Locate the cell with the specified text and output its (X, Y) center coordinate. 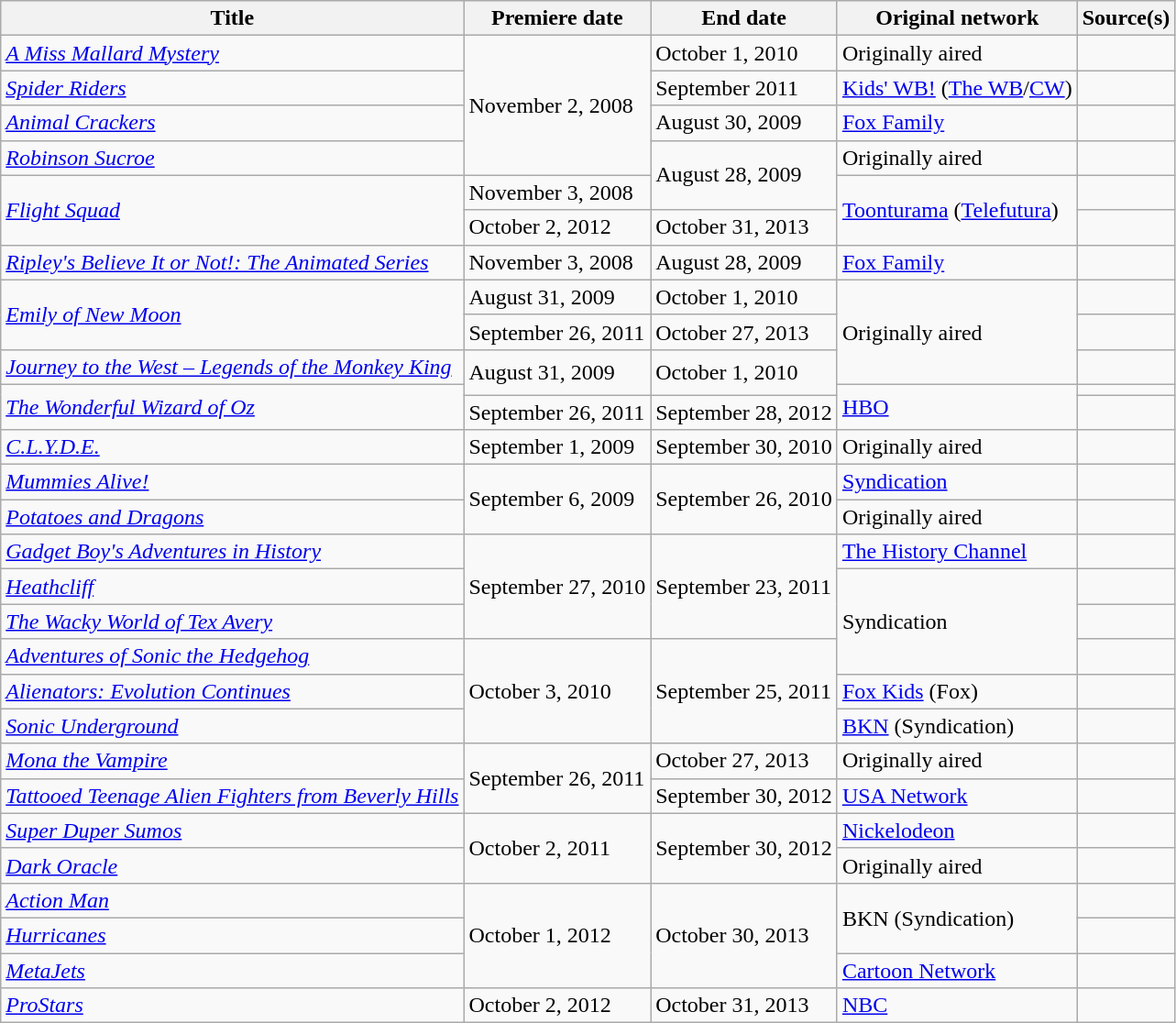
September 28, 2012 (744, 412)
USA Network (957, 796)
Flight Squad (233, 210)
Action Man (233, 900)
NBC (957, 1006)
September 26, 2010 (744, 500)
September 1, 2009 (557, 447)
September 23, 2011 (744, 587)
The Wonderful Wizard of Oz (233, 407)
A Miss Mallard Mystery (233, 53)
Title (233, 18)
Heathcliff (233, 587)
Hurricanes (233, 935)
October 30, 2013 (744, 935)
Potatoes and Dragons (233, 517)
HBO (957, 407)
C.L.Y.D.E. (233, 447)
The Wacky World of Tex Avery (233, 621)
Premiere date (557, 18)
Toonturama (Telefutura) (957, 210)
Original network (957, 18)
Spider Riders (233, 88)
Alienators: Evolution Continues (233, 691)
September 30, 2010 (744, 447)
October 2, 2011 (557, 848)
Sonic Underground (233, 726)
Mona the Vampire (233, 761)
Robinson Sucroe (233, 158)
End date (744, 18)
September 2011 (744, 88)
Source(s) (1126, 18)
Gadget Boy's Adventures in History (233, 552)
Fox Kids (Fox) (957, 691)
November 2, 2008 (557, 105)
October 3, 2010 (557, 691)
MetaJets (233, 971)
Emily of New Moon (233, 314)
August 30, 2009 (744, 123)
September 6, 2009 (557, 500)
Dark Oracle (233, 865)
Animal Crackers (233, 123)
Nickelodeon (957, 830)
Kids' WB! (The WB/CW) (957, 88)
The History Channel (957, 552)
Ripley's Believe It or Not!: The Animated Series (233, 262)
ProStars (233, 1006)
Adventures of Sonic the Hedgehog (233, 656)
September 27, 2010 (557, 587)
Mummies Alive! (233, 482)
Cartoon Network (957, 971)
October 1, 2012 (557, 935)
September 25, 2011 (744, 691)
Super Duper Sumos (233, 830)
Tattooed Teenage Alien Fighters from Beverly Hills (233, 796)
Journey to the West – Legends of the Monkey King (233, 367)
